Determine the (X, Y) coordinate at the center of the cell enclosing the given text.  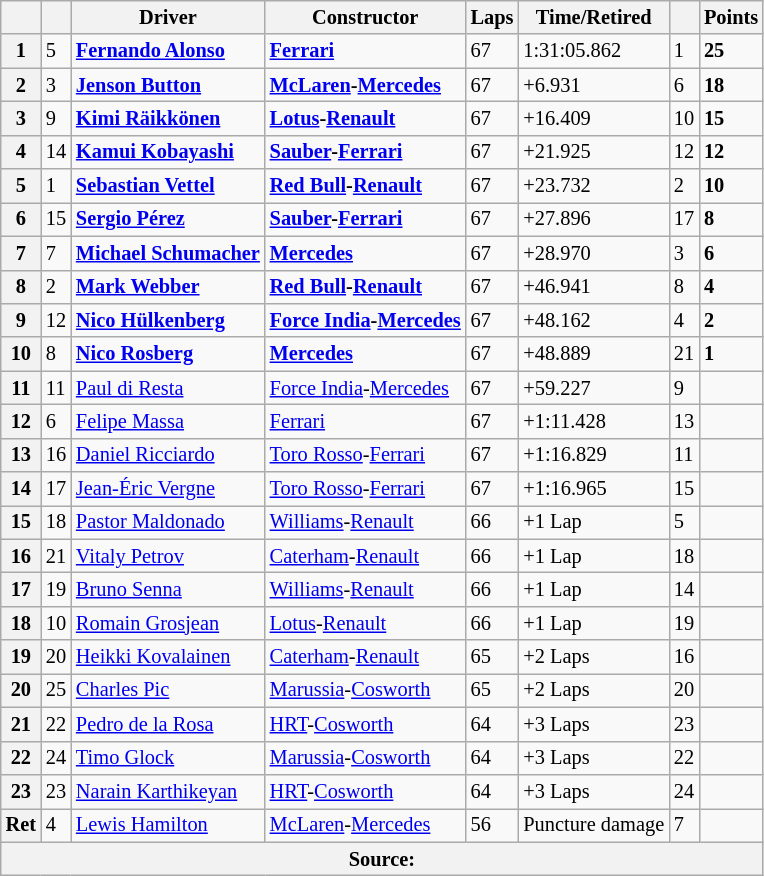
Felipe Massa (168, 421)
Jean-Éric Vergne (168, 489)
Mark Webber (168, 287)
Jenson Button (168, 85)
Points (731, 17)
Pastor Maldonado (168, 522)
+46.941 (594, 287)
+23.732 (594, 186)
Nico Rosberg (168, 354)
Michael Schumacher (168, 253)
+48.162 (594, 320)
+27.896 (594, 219)
Laps (492, 17)
+21.925 (594, 152)
+16.409 (594, 118)
Sergio Pérez (168, 219)
+1:16.829 (594, 455)
+28.970 (594, 253)
Heikki Kovalainen (168, 657)
Kamui Kobayashi (168, 152)
Fernando Alonso (168, 51)
+1:16.965 (594, 489)
1:31:05.862 (594, 51)
Pedro de la Rosa (168, 724)
Nico Hülkenberg (168, 320)
Source: (382, 859)
+48.889 (594, 354)
Puncture damage (594, 825)
Vitaly Petrov (168, 556)
56 (492, 825)
Lewis Hamilton (168, 825)
Bruno Senna (168, 589)
Kimi Räikkönen (168, 118)
+59.227 (594, 388)
Ret (21, 825)
Daniel Ricciardo (168, 455)
Romain Grosjean (168, 623)
Driver (168, 17)
+1:11.428 (594, 421)
Time/Retired (594, 17)
+6.931 (594, 85)
Timo Glock (168, 758)
Sebastian Vettel (168, 186)
Charles Pic (168, 690)
Constructor (366, 17)
Narain Karthikeyan (168, 791)
Paul di Resta (168, 388)
